Pinpoint the cell where the given text exists, returning its (X, Y) midpoint coordinate. 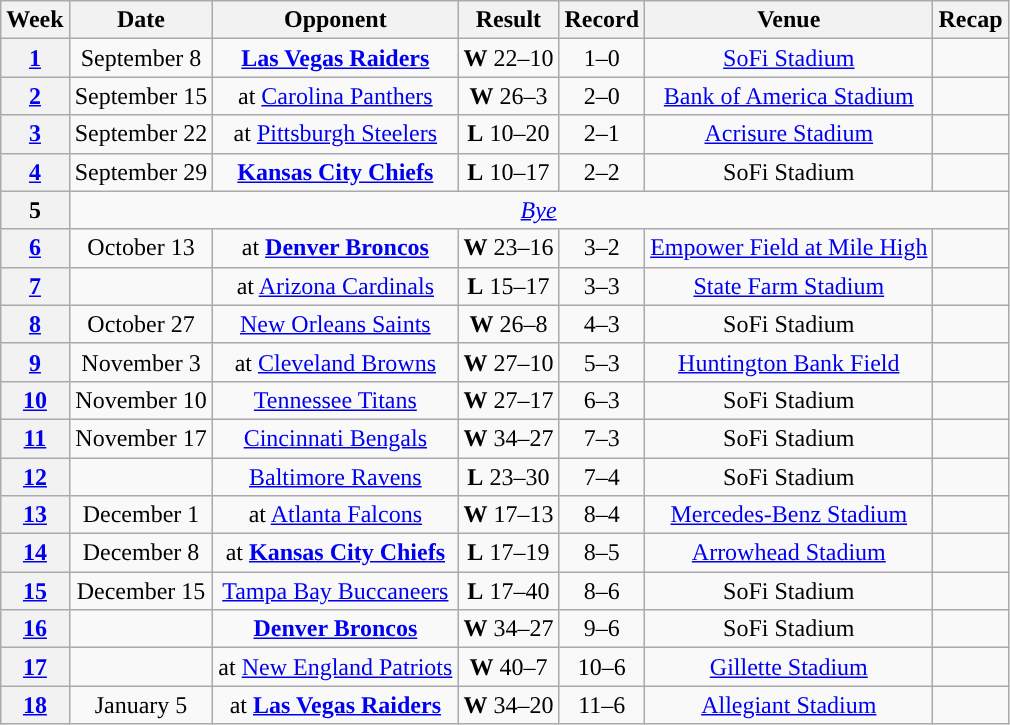
6–3 (602, 400)
1–0 (602, 58)
at Kansas City Chiefs (336, 553)
Result (508, 20)
at Cleveland Browns (336, 362)
Mercedes-Benz Stadium (789, 515)
at New England Patriots (336, 667)
8 (35, 324)
Tampa Bay Buccaneers (336, 591)
at Pittsburgh Steelers (336, 134)
Venue (789, 20)
W 40–7 (508, 667)
7–4 (602, 477)
Opponent (336, 20)
Allegiant Stadium (789, 705)
1 (35, 58)
4 (35, 172)
W 22–10 (508, 58)
January 5 (141, 705)
18 (35, 705)
11–6 (602, 705)
W 27–10 (508, 362)
17 (35, 667)
3 (35, 134)
October 13 (141, 248)
10 (35, 400)
W 17–13 (508, 515)
at Denver Broncos (336, 248)
11 (35, 438)
December 15 (141, 591)
L 23–30 (508, 477)
2–0 (602, 96)
December 1 (141, 515)
at Arizona Cardinals (336, 286)
November 3 (141, 362)
W 26–8 (508, 324)
September 29 (141, 172)
10–6 (602, 667)
Baltimore Ravens (336, 477)
L 17–40 (508, 591)
16 (35, 629)
Gillette Stadium (789, 667)
2 (35, 96)
5 (35, 210)
Kansas City Chiefs (336, 172)
7–3 (602, 438)
New Orleans Saints (336, 324)
3–2 (602, 248)
8–4 (602, 515)
8–6 (602, 591)
7 (35, 286)
3–3 (602, 286)
at Carolina Panthers (336, 96)
Week (35, 20)
Date (141, 20)
W 26–3 (508, 96)
Bye (538, 210)
4–3 (602, 324)
Arrowhead Stadium (789, 553)
W 27–17 (508, 400)
November 10 (141, 400)
5–3 (602, 362)
at Las Vegas Raiders (336, 705)
L 10–17 (508, 172)
L 17–19 (508, 553)
Record (602, 20)
November 17 (141, 438)
September 22 (141, 134)
6 (35, 248)
2–2 (602, 172)
Tennessee Titans (336, 400)
2–1 (602, 134)
15 (35, 591)
9 (35, 362)
October 27 (141, 324)
Acrisure Stadium (789, 134)
14 (35, 553)
L 15–17 (508, 286)
12 (35, 477)
Cincinnati Bengals (336, 438)
State Farm Stadium (789, 286)
8–5 (602, 553)
September 8 (141, 58)
Las Vegas Raiders (336, 58)
W 23–16 (508, 248)
at Atlanta Falcons (336, 515)
W 34–20 (508, 705)
September 15 (141, 96)
Denver Broncos (336, 629)
Huntington Bank Field (789, 362)
Empower Field at Mile High (789, 248)
13 (35, 515)
Bank of America Stadium (789, 96)
December 8 (141, 553)
9–6 (602, 629)
Recap (970, 20)
L 10–20 (508, 134)
